Detect which cell encompasses the target text, then output its [X, Y] center coordinate. 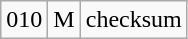
checksum [134, 20]
010 [24, 20]
M [64, 20]
